Identify which cell holds the provided text, then report its (X, Y) central coordinate. 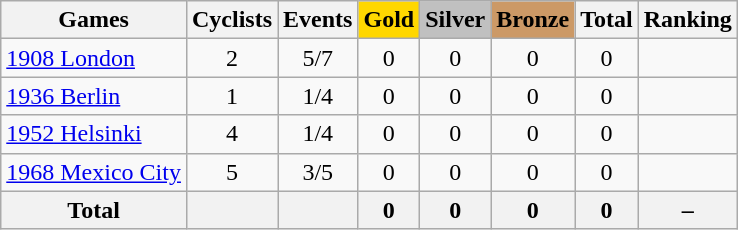
Bronze (533, 20)
Events (318, 20)
1952 Helsinki (94, 134)
Gold (389, 20)
Silver (456, 20)
1936 Berlin (94, 96)
1 (232, 96)
5/7 (318, 58)
Cyclists (232, 20)
Ranking (688, 20)
1908 London (94, 58)
Games (94, 20)
1968 Mexico City (94, 172)
4 (232, 134)
3/5 (318, 172)
– (688, 210)
2 (232, 58)
5 (232, 172)
